Provide the [X, Y] coordinate of the cell's center where the given text is located.  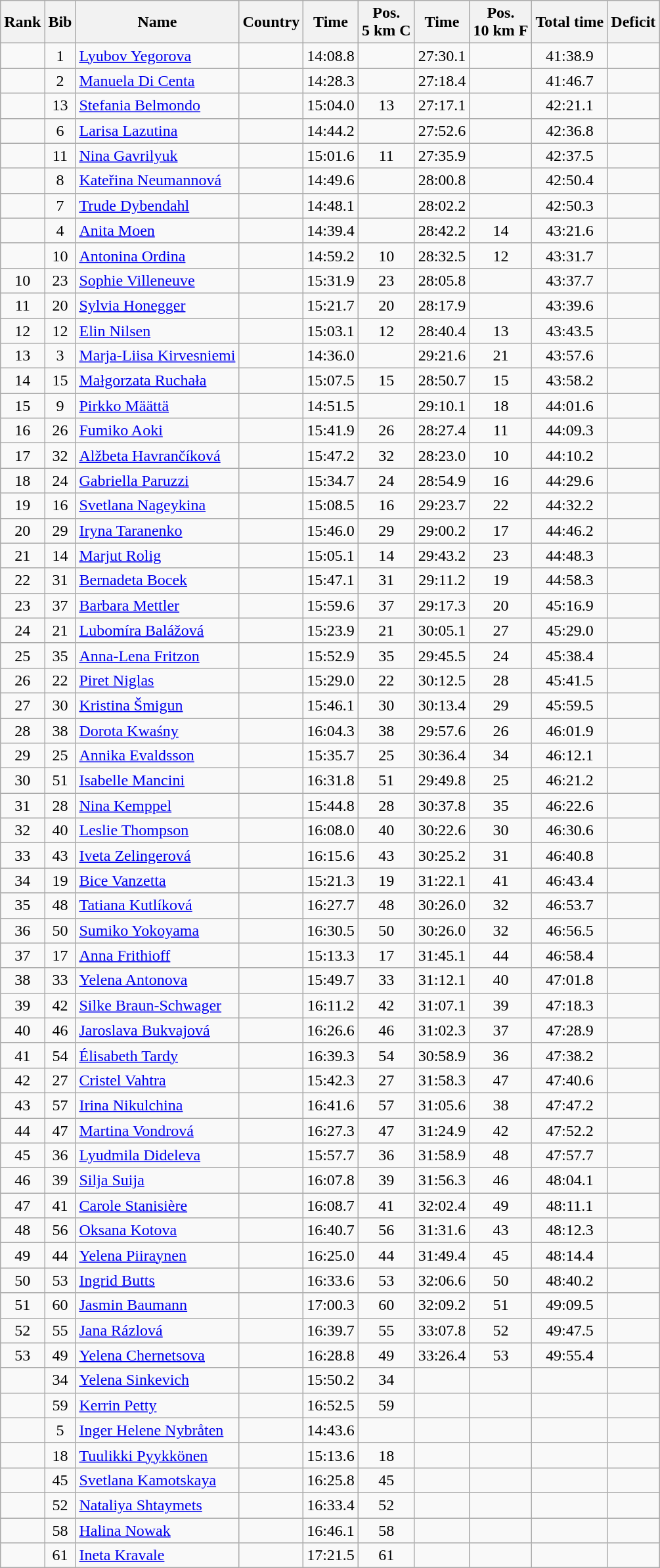
45:59.5 [570, 705]
47:38.2 [570, 1055]
16:46.1 [331, 1531]
14:49.6 [331, 181]
Fumiko Aoki [158, 431]
16:52.5 [331, 1405]
Silke Braun-Schwager [158, 1005]
48:04.1 [570, 1181]
Gabriella Paruzzi [158, 481]
9 [60, 406]
15:57.7 [331, 1156]
43:43.5 [570, 330]
Svetlana Nageykina [158, 506]
Ineta Kravale [158, 1556]
31:31.6 [442, 1230]
Tuulikki Pyykkönen [158, 1455]
Manuela Di Centa [158, 81]
16:11.2 [331, 1005]
28:50.7 [442, 381]
Pos.5 km C [386, 22]
28:42.2 [442, 230]
15:34.7 [331, 481]
31:58.3 [442, 1080]
16:08.0 [331, 831]
Iryna Taranenko [158, 531]
16:25.0 [331, 1255]
44:32.2 [570, 506]
15:13.6 [331, 1455]
17:00.3 [331, 1305]
46:12.1 [570, 756]
14:28.3 [331, 81]
44:46.2 [570, 531]
14:44.2 [331, 131]
32:09.2 [442, 1305]
15:21.7 [331, 305]
15:21.3 [331, 881]
29:57.6 [442, 731]
Country [271, 22]
27:52.6 [442, 131]
47:52.2 [570, 1130]
15:46.0 [331, 531]
Tatiana Kutlíková [158, 905]
15:59.6 [331, 605]
16:27.7 [331, 905]
Halina Nowak [158, 1531]
48:12.3 [570, 1230]
46:53.7 [570, 905]
30:22.6 [442, 831]
14:08.8 [331, 56]
15:13.3 [331, 955]
15:05.1 [331, 555]
Anna-Lena Fritzon [158, 655]
43:37.7 [570, 280]
44:58.3 [570, 580]
32:06.6 [442, 1280]
Lubomíra Balážová [158, 630]
Annika Evaldsson [158, 756]
16:33.6 [331, 1280]
45:38.4 [570, 655]
31:49.4 [442, 1255]
30:05.1 [442, 630]
28:54.9 [442, 481]
42:36.8 [570, 131]
46:30.6 [570, 831]
16:15.6 [331, 856]
14:36.0 [331, 356]
Trude Dybendahl [158, 206]
Oksana Kotova [158, 1230]
46:01.9 [570, 731]
15:07.5 [331, 381]
28:05.8 [442, 280]
28:00.8 [442, 181]
15:35.7 [331, 756]
Bib [60, 22]
49:47.5 [570, 1330]
30:12.5 [442, 680]
Lyudmila Dideleva [158, 1156]
8 [60, 181]
42:50.3 [570, 206]
30:13.4 [442, 705]
42:21.1 [570, 106]
Jana Rázlová [158, 1330]
49:09.5 [570, 1305]
27:17.1 [442, 106]
Élisabeth Tardy [158, 1055]
29:17.3 [442, 605]
15:01.6 [331, 156]
47:18.3 [570, 1005]
16:41.6 [331, 1105]
47:28.9 [570, 1030]
46:56.5 [570, 930]
Nina Kemppel [158, 806]
Barbara Mettler [158, 605]
30:58.9 [442, 1055]
14:39.4 [331, 230]
27:30.1 [442, 56]
Pirkko Määttä [158, 406]
Anita Moen [158, 230]
16:07.8 [331, 1181]
Alžbeta Havrančíková [158, 456]
29:21.6 [442, 356]
14:59.2 [331, 255]
Iveta Zelingerová [158, 856]
Ingrid Butts [158, 1280]
Kerrin Petty [158, 1405]
Leslie Thompson [158, 831]
15:41.9 [331, 431]
16:39.3 [331, 1055]
Yelena Antonova [158, 980]
29:10.1 [442, 406]
Deficit [633, 22]
30:36.4 [442, 756]
Lyubov Yegorova [158, 56]
16:28.8 [331, 1355]
47:47.2 [570, 1105]
Sophie Villeneuve [158, 280]
Bernadeta Bocek [158, 580]
31:05.6 [442, 1105]
15:44.8 [331, 806]
32:02.4 [442, 1206]
29:49.8 [442, 781]
16:40.7 [331, 1230]
Silja Suija [158, 1181]
Kateřina Neumannová [158, 181]
28:40.4 [442, 330]
Sumiko Yokoyama [158, 930]
29:23.7 [442, 506]
31:12.1 [442, 980]
15:31.9 [331, 280]
15:03.1 [331, 330]
28:02.2 [442, 206]
16:26.6 [331, 1030]
31:56.3 [442, 1181]
Carole Stanisière [158, 1206]
31:22.1 [442, 881]
43:31.7 [570, 255]
15:49.7 [331, 980]
41:46.7 [570, 81]
15:08.5 [331, 506]
17:21.5 [331, 1556]
4 [60, 230]
3 [60, 356]
Pos.10 km F [500, 22]
Yelena Piiraynen [158, 1255]
16:30.5 [331, 930]
41:38.9 [570, 56]
15:47.2 [331, 456]
43:39.6 [570, 305]
Name [158, 22]
Anna Frithioff [158, 955]
5 [60, 1430]
31:24.9 [442, 1130]
15:47.1 [331, 580]
43:58.2 [570, 381]
28:27.4 [442, 431]
15:04.0 [331, 106]
16:04.3 [331, 731]
31:58.9 [442, 1156]
2 [60, 81]
7 [60, 206]
27:18.4 [442, 81]
Stefania Belmondo [158, 106]
14:48.1 [331, 206]
28:17.9 [442, 305]
30:37.8 [442, 806]
15:23.9 [331, 630]
1 [60, 56]
49:55.4 [570, 1355]
Larisa Lazutina [158, 131]
Marjut Rolig [158, 555]
Antonina Ordina [158, 255]
15:46.1 [331, 705]
28:32.5 [442, 255]
45:29.0 [570, 630]
14:43.6 [331, 1430]
31:45.1 [442, 955]
48:14.4 [570, 1255]
15:50.2 [331, 1380]
Nataliya Shtaymets [158, 1505]
15:42.3 [331, 1080]
Rank [22, 22]
48:11.1 [570, 1206]
33:26.4 [442, 1355]
42:37.5 [570, 156]
47:01.8 [570, 980]
15:52.9 [331, 655]
29:00.2 [442, 531]
Irina Nikulchina [158, 1105]
45:41.5 [570, 680]
33:07.8 [442, 1330]
44:10.2 [570, 456]
Jaroslava Bukvajová [158, 1030]
46:43.4 [570, 881]
42:50.4 [570, 181]
29:11.2 [442, 580]
30:25.2 [442, 856]
Nina Gavrilyuk [158, 156]
48:40.2 [570, 1280]
43:21.6 [570, 230]
16:27.3 [331, 1130]
16:33.4 [331, 1505]
Elin Nilsen [158, 330]
Marja-Liisa Kirvesniemi [158, 356]
Jasmin Baumann [158, 1305]
47:57.7 [570, 1156]
46:40.8 [570, 856]
Sylvia Honegger [158, 305]
Martina Vondrová [158, 1130]
16:31.8 [331, 781]
16:08.7 [331, 1206]
44:29.6 [570, 481]
Yelena Sinkevich [158, 1380]
16:39.7 [331, 1330]
Piret Niglas [158, 680]
Svetlana Kamotskaya [158, 1480]
44:09.3 [570, 431]
28:23.0 [442, 456]
Inger Helene Nybråten [158, 1430]
15:29.0 [331, 680]
29:43.2 [442, 555]
Dorota Kwaśny [158, 731]
46:21.2 [570, 781]
Małgorzata Ruchała [158, 381]
31:07.1 [442, 1005]
44:01.6 [570, 406]
46:58.4 [570, 955]
Bice Vanzetta [158, 881]
27:35.9 [442, 156]
43:57.6 [570, 356]
Yelena Chernetsova [158, 1355]
29:45.5 [442, 655]
44:48.3 [570, 555]
45:16.9 [570, 605]
6 [60, 131]
31:02.3 [442, 1030]
14:51.5 [331, 406]
Isabelle Mancini [158, 781]
Total time [570, 22]
Cristel Vahtra [158, 1080]
16:25.8 [331, 1480]
46:22.6 [570, 806]
Kristina Šmigun [158, 705]
47:40.6 [570, 1080]
